Identify which cell holds the provided text, then report its (x, y) central coordinate. 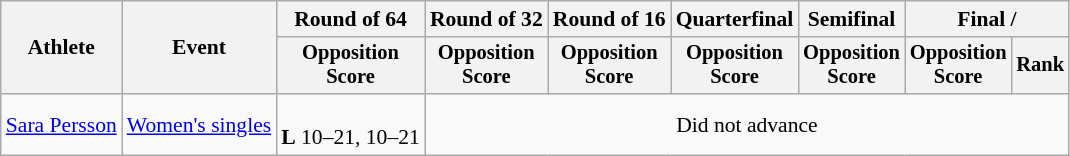
Round of 16 (610, 19)
Did not advance (747, 124)
Round of 32 (486, 19)
Athlete (62, 48)
L 10–21, 10–21 (350, 124)
Round of 64 (350, 19)
Final / (987, 19)
Quarterfinal (735, 19)
Event (199, 48)
Rank (1040, 66)
Women's singles (199, 124)
Sara Persson (62, 124)
Semifinal (852, 19)
